Search for the cell housing the specified text and yield its [X, Y] center coordinate. 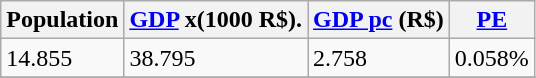
0.058% [492, 58]
GDP pc (R$) [379, 20]
2.758 [379, 58]
GDP x(1000 R$). [216, 20]
Population [62, 20]
14.855 [62, 58]
38.795 [216, 58]
PE [492, 20]
